Return the [X, Y] coordinate for the center point of the cell that contains the specified text.  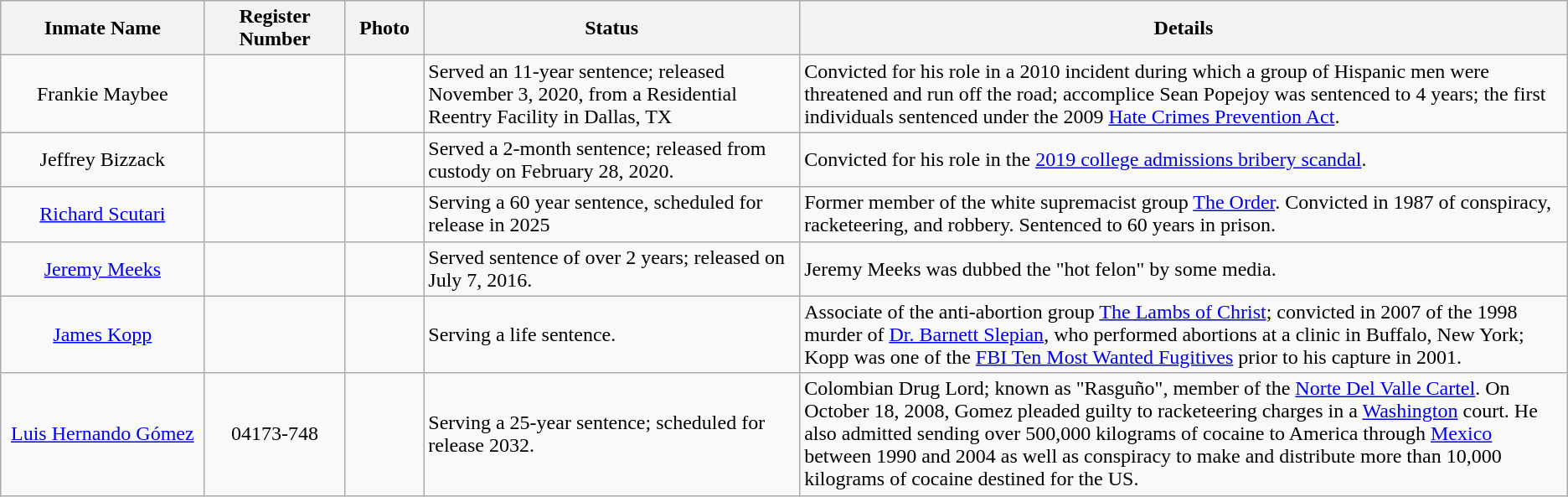
Luis Hernando Gómez [102, 434]
Jeffrey Bizzack [102, 159]
Former member of the white supremacist group The Order. Convicted in 1987 of conspiracy, racketeering, and robbery. Sentenced to 60 years in prison. [1184, 215]
Register Number [275, 28]
Jeremy Meeks [102, 268]
Served a 2-month sentence; released from custody on February 28, 2020. [611, 159]
Frankie Maybee [102, 94]
James Kopp [102, 334]
Status [611, 28]
Served an 11-year sentence; released November 3, 2020, from a Residential Reentry Facility in Dallas, TX [611, 94]
Serving a 25-year sentence; scheduled for release 2032. [611, 434]
Details [1184, 28]
Served sentence of over 2 years; released on July 7, 2016. [611, 268]
Serving a 60 year sentence, scheduled for release in 2025 [611, 215]
Convicted for his role in the 2019 college admissions bribery scandal. [1184, 159]
04173-748 [275, 434]
Photo [384, 28]
Inmate Name [102, 28]
Serving a life sentence. [611, 334]
Jeremy Meeks was dubbed the "hot felon" by some media. [1184, 268]
Richard Scutari [102, 215]
